Search for the cell housing the specified text and yield its [X, Y] center coordinate. 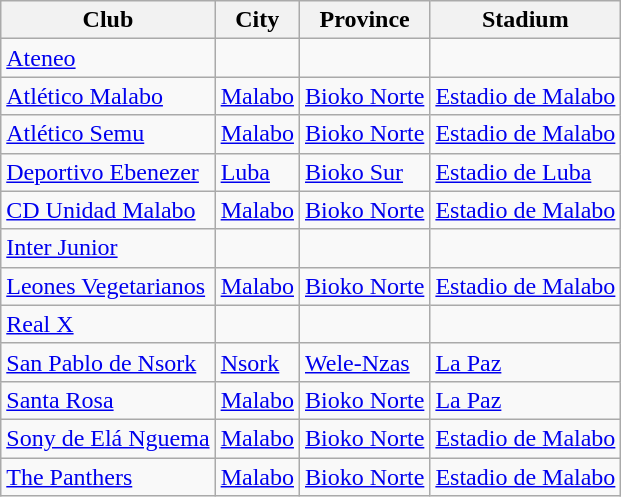
Real X [108, 324]
CD Unidad Malabo [108, 210]
Wele-Nzas [364, 362]
Club [108, 20]
City [257, 20]
Atlético Semu [108, 134]
San Pablo de Nsork [108, 362]
Luba [257, 172]
Ateneo [108, 58]
Atlético Malabo [108, 96]
Santa Rosa [108, 400]
Stadium [526, 20]
Sony de Elá Nguema [108, 438]
The Panthers [108, 477]
Deportivo Ebenezer [108, 172]
Inter Junior [108, 248]
Province [364, 20]
Nsork [257, 362]
Leones Vegetarianos [108, 286]
Bioko Sur [364, 172]
Estadio de Luba [526, 172]
